Identify which cell holds the provided text, then report its (X, Y) central coordinate. 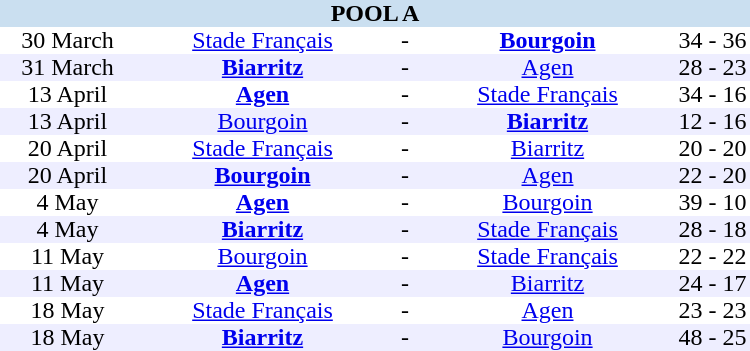
POOL A (375, 14)
48 - 25 (712, 338)
20 - 20 (712, 148)
24 - 17 (712, 284)
12 - 16 (712, 122)
30 March (68, 40)
22 - 20 (712, 176)
34 - 36 (712, 40)
28 - 23 (712, 68)
28 - 18 (712, 230)
34 - 16 (712, 94)
39 - 10 (712, 202)
23 - 23 (712, 310)
31 March (68, 68)
22 - 22 (712, 256)
